Pinpoint the cell where the given text exists, returning its [x, y] midpoint coordinate. 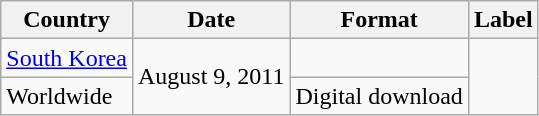
Digital download [379, 96]
Format [379, 20]
August 9, 2011 [211, 77]
Worldwide [67, 96]
Country [67, 20]
Label [503, 20]
Date [211, 20]
South Korea [67, 58]
